Return [x, y] of the center of cell containing provided text 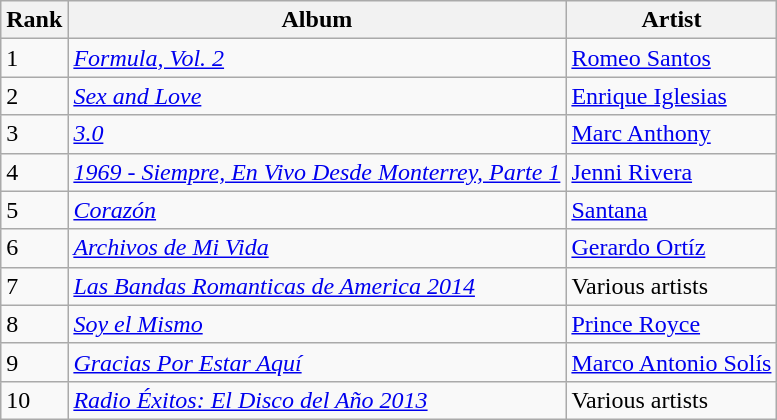
Enrique Iglesias [672, 96]
1 [34, 58]
Prince Royce [672, 324]
3 [34, 134]
6 [34, 248]
Las Bandas Romanticas de America 2014 [317, 286]
Gracias Por Estar Aquí [317, 362]
Marco Antonio Solís [672, 362]
4 [34, 172]
Album [317, 20]
Archivos de Mi Vida [317, 248]
Radio Éxitos: El Disco del Año 2013 [317, 400]
8 [34, 324]
Corazón [317, 210]
7 [34, 286]
Gerardo Ortíz [672, 248]
Santana [672, 210]
2 [34, 96]
9 [34, 362]
Romeo Santos [672, 58]
3.0 [317, 134]
Jenni Rivera [672, 172]
Sex and Love [317, 96]
Rank [34, 20]
Artist [672, 20]
1969 - Siempre, En Vivo Desde Monterrey, Parte 1 [317, 172]
Marc Anthony [672, 134]
5 [34, 210]
Formula, Vol. 2 [317, 58]
Soy el Mismo [317, 324]
10 [34, 400]
